Search for the cell housing the specified text and yield its [X, Y] center coordinate. 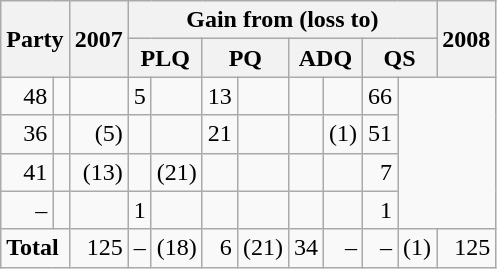
41 [27, 172]
(5) [98, 134]
6 [220, 248]
Gain from (loss to) [282, 20]
48 [27, 96]
(18) [176, 248]
PLQ [165, 58]
13 [220, 96]
ADQ [325, 58]
PQ [245, 58]
21 [220, 134]
Party [35, 39]
Total [35, 248]
36 [27, 134]
7 [380, 172]
51 [380, 134]
34 [306, 248]
2007 [98, 39]
2008 [466, 39]
5 [140, 96]
(13) [98, 172]
66 [380, 96]
QS [400, 58]
